Provide the (X, Y) coordinate of the cell's center where the given text is located.  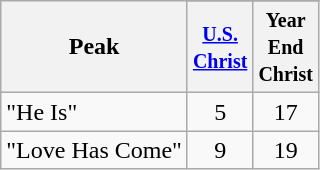
17 (286, 112)
5 (220, 112)
Peak (94, 47)
U.S.Christ (220, 47)
YearEndChrist (286, 47)
"He Is" (94, 112)
19 (286, 150)
"Love Has Come" (94, 150)
9 (220, 150)
